Extract the (x, y) coordinate from the center of the cell holding the provided text.  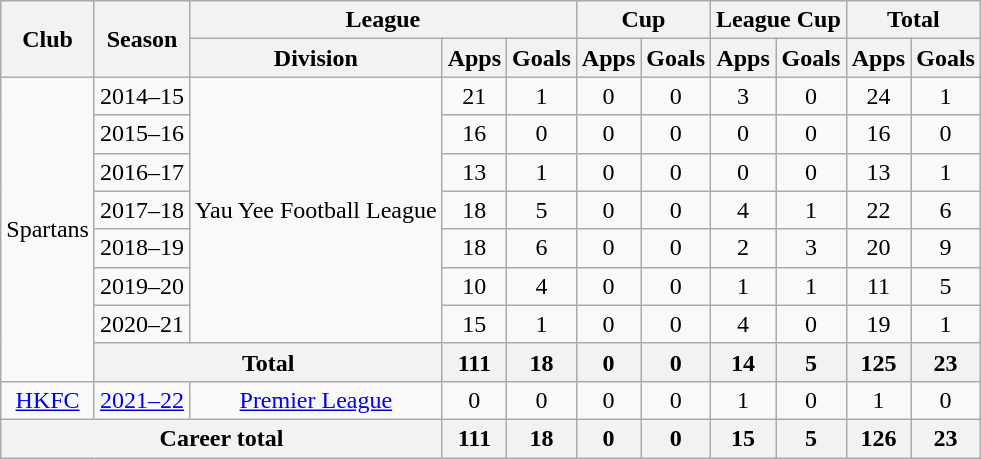
11 (878, 286)
Career total (222, 438)
9 (946, 248)
2014–15 (142, 96)
24 (878, 96)
Division (316, 58)
22 (878, 210)
2020–21 (142, 324)
19 (878, 324)
Premier League (316, 400)
HKFC (48, 400)
21 (474, 96)
Cup (643, 20)
14 (744, 362)
2019–20 (142, 286)
Season (142, 39)
2 (744, 248)
League Cup (779, 20)
2021–22 (142, 400)
20 (878, 248)
Yau Yee Football League (316, 210)
2016–17 (142, 172)
126 (878, 438)
Club (48, 39)
10 (474, 286)
League (384, 20)
2017–18 (142, 210)
Spartans (48, 229)
2018–19 (142, 248)
125 (878, 362)
2015–16 (142, 134)
